Determine the (X, Y) coordinate at the center of the cell enclosing the given text.  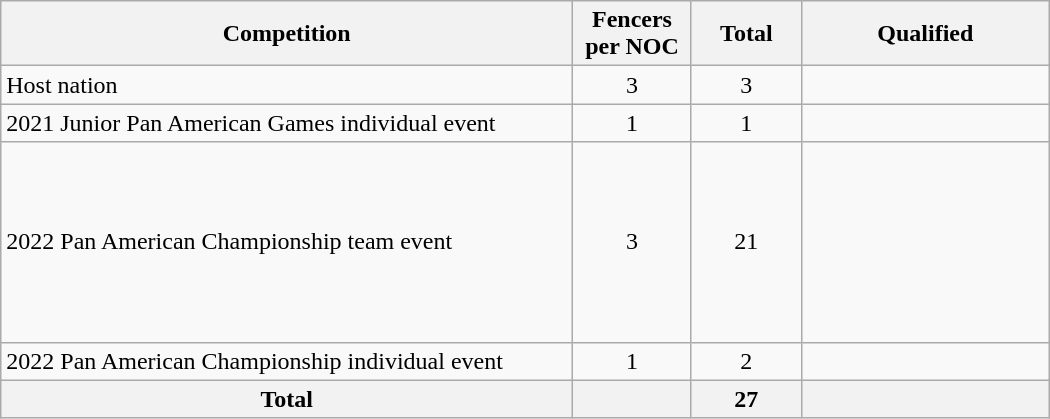
21 (746, 242)
2022 Pan American Championship team event (287, 242)
Competition (287, 34)
27 (746, 399)
Fencers per NOC (632, 34)
2021 Junior Pan American Games individual event (287, 123)
2022 Pan American Championship individual event (287, 361)
Host nation (287, 85)
Qualified (925, 34)
2 (746, 361)
